Return [x, y] of the center of cell containing provided text 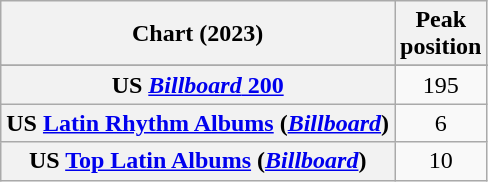
US Top Latin Albums (Billboard) [198, 161]
US Billboard 200 [198, 85]
US Latin Rhythm Albums (Billboard) [198, 123]
Chart (2023) [198, 34]
6 [441, 123]
195 [441, 85]
Peakposition [441, 34]
10 [441, 161]
